Scan for the cell matching the given text and deliver its [x, y] coordinate at center. 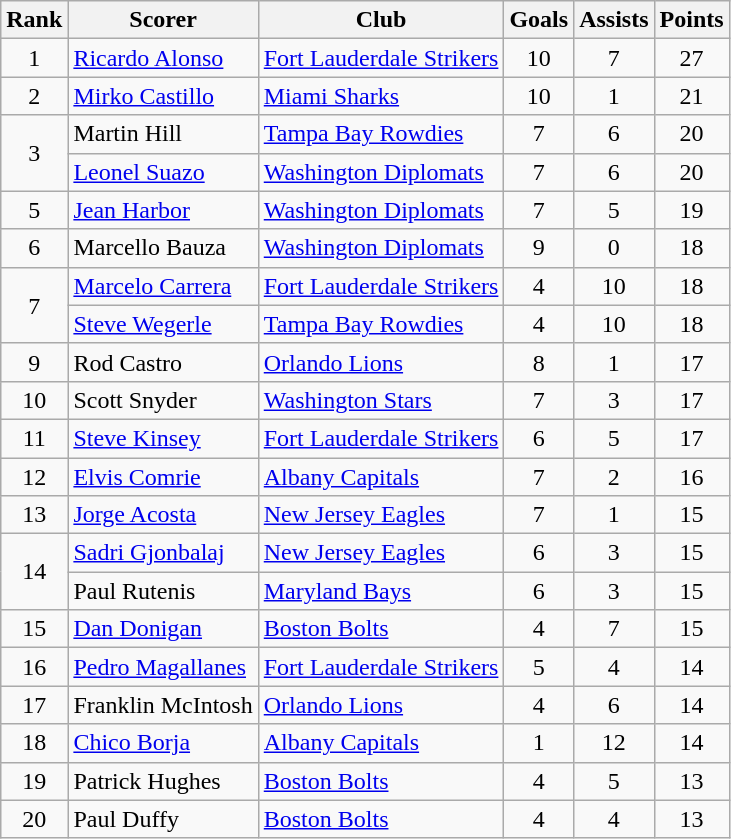
8 [539, 362]
Pedro Magallanes [163, 667]
Assists [614, 20]
Jean Harbor [163, 210]
Scott Snyder [163, 400]
Franklin McIntosh [163, 705]
Points [692, 20]
Washington Stars [381, 400]
Paul Duffy [163, 819]
Marcelo Carrera [163, 286]
0 [614, 248]
21 [692, 96]
Club [381, 20]
Mirko Castillo [163, 96]
Elvis Comrie [163, 477]
Paul Rutenis [163, 591]
Ricardo Alonso [163, 58]
Sadri Gjonbalaj [163, 553]
Jorge Acosta [163, 515]
Dan Donigan [163, 629]
Marcello Bauza [163, 248]
11 [34, 438]
Goals [539, 20]
Patrick Hughes [163, 781]
Martin Hill [163, 134]
Steve Kinsey [163, 438]
Rank [34, 20]
Chico Borja [163, 743]
Leonel Suazo [163, 172]
Steve Wegerle [163, 324]
Maryland Bays [381, 591]
Scorer [163, 20]
Miami Sharks [381, 96]
Rod Castro [163, 362]
27 [692, 58]
